From the cell containing the given text, extract its center point as (x, y) coordinate. 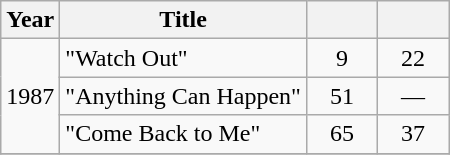
"Anything Can Happen" (184, 96)
"Watch Out" (184, 58)
"Come Back to Me" (184, 134)
9 (342, 58)
1987 (30, 96)
22 (414, 58)
51 (342, 96)
— (414, 96)
Title (184, 20)
37 (414, 134)
65 (342, 134)
Year (30, 20)
